Return the (X, Y) coordinate for the center point of the cell that contains the specified text.  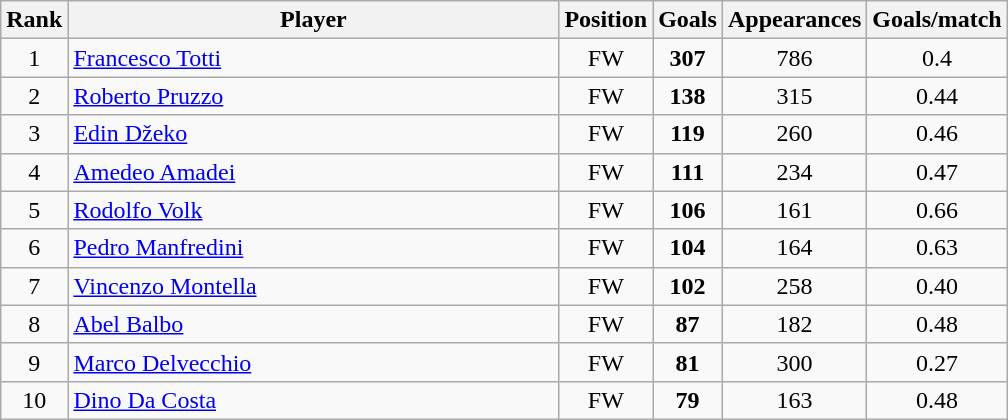
102 (688, 286)
Player (314, 20)
106 (688, 210)
4 (34, 172)
Edin Džeko (314, 134)
161 (794, 210)
7 (34, 286)
182 (794, 324)
8 (34, 324)
786 (794, 58)
Francesco Totti (314, 58)
164 (794, 248)
0.66 (937, 210)
6 (34, 248)
Appearances (794, 20)
234 (794, 172)
5 (34, 210)
Marco Delvecchio (314, 362)
Vincenzo Montella (314, 286)
258 (794, 286)
Goals (688, 20)
87 (688, 324)
79 (688, 400)
0.4 (937, 58)
0.27 (937, 362)
9 (34, 362)
10 (34, 400)
0.47 (937, 172)
0.40 (937, 286)
Roberto Pruzzo (314, 96)
163 (794, 400)
3 (34, 134)
Rodolfo Volk (314, 210)
Abel Balbo (314, 324)
Pedro Manfredini (314, 248)
138 (688, 96)
300 (794, 362)
2 (34, 96)
111 (688, 172)
Position (606, 20)
1 (34, 58)
119 (688, 134)
307 (688, 58)
104 (688, 248)
Goals/match (937, 20)
Dino Da Costa (314, 400)
Rank (34, 20)
0.46 (937, 134)
0.63 (937, 248)
81 (688, 362)
315 (794, 96)
260 (794, 134)
Amedeo Amadei (314, 172)
0.44 (937, 96)
